Return the (x, y) coordinate for the center point of the cell that contains the specified text.  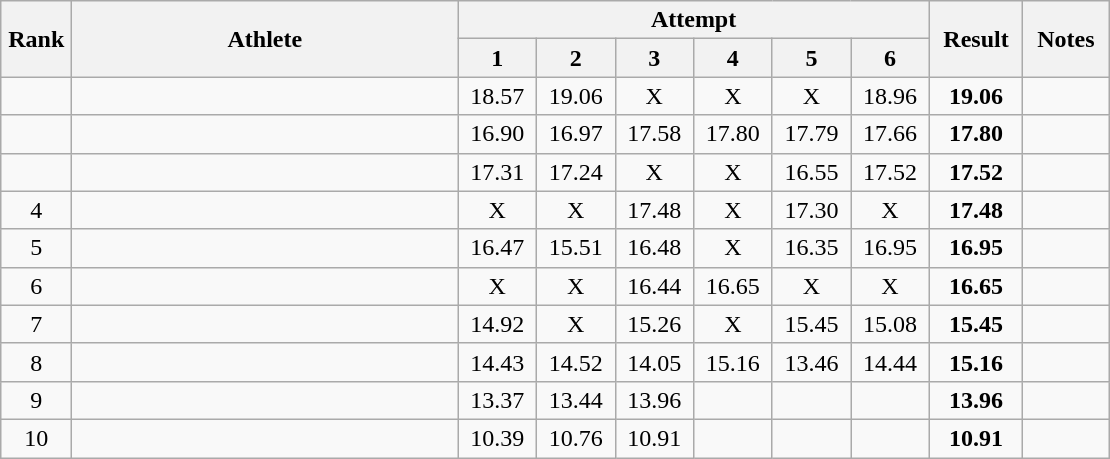
10.76 (576, 438)
17.24 (576, 172)
15.26 (654, 324)
13.37 (498, 400)
10.39 (498, 438)
9 (36, 400)
7 (36, 324)
18.57 (498, 96)
14.43 (498, 362)
17.31 (498, 172)
16.97 (576, 134)
15.08 (890, 324)
Notes (1066, 39)
14.92 (498, 324)
Rank (36, 39)
Result (976, 39)
3 (654, 58)
16.48 (654, 248)
13.44 (576, 400)
16.44 (654, 286)
16.55 (812, 172)
16.35 (812, 248)
18.96 (890, 96)
14.44 (890, 362)
17.66 (890, 134)
17.30 (812, 210)
14.05 (654, 362)
17.58 (654, 134)
1 (498, 58)
17.79 (812, 134)
14.52 (576, 362)
10 (36, 438)
16.90 (498, 134)
13.46 (812, 362)
15.51 (576, 248)
8 (36, 362)
Attempt (694, 20)
2 (576, 58)
16.47 (498, 248)
Athlete (265, 39)
